Provide the (X, Y) coordinate of the cell's center where the given text is located.  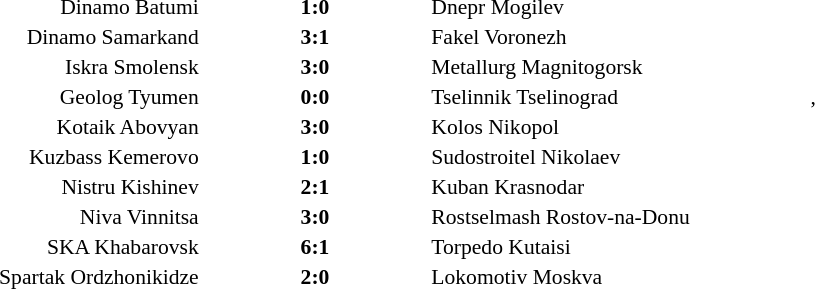
2:1 (316, 187)
Kuban Krasnodar (619, 187)
1:0 (316, 157)
Tselinnik Tselinograd (619, 97)
6:1 (316, 247)
Rostselmash Rostov-na-Donu (619, 217)
0:0 (316, 97)
Sudostroitel Nikolaev (619, 157)
Torpedo Kutaisi (619, 247)
Kolos Nikopol (619, 127)
Metallurg Magnitogorsk (619, 67)
Fakel Voronezh (619, 37)
3:1 (316, 37)
